Return (x, y) of the center of cell containing provided text 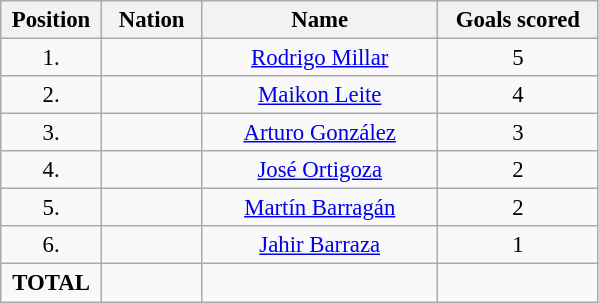
Martín Barragán (320, 208)
TOTAL (52, 283)
5 (518, 58)
Rodrigo Millar (320, 58)
3 (518, 133)
Goals scored (518, 20)
Maikon Leite (320, 95)
3. (52, 133)
José Ortigoza (320, 170)
5. (52, 208)
4. (52, 170)
4 (518, 95)
1 (518, 245)
Nation (152, 20)
Arturo González (320, 133)
Name (320, 20)
Jahir Barraza (320, 245)
1. (52, 58)
2. (52, 95)
6. (52, 245)
Position (52, 20)
